Detect which cell encompasses the target text, then output its (x, y) center coordinate. 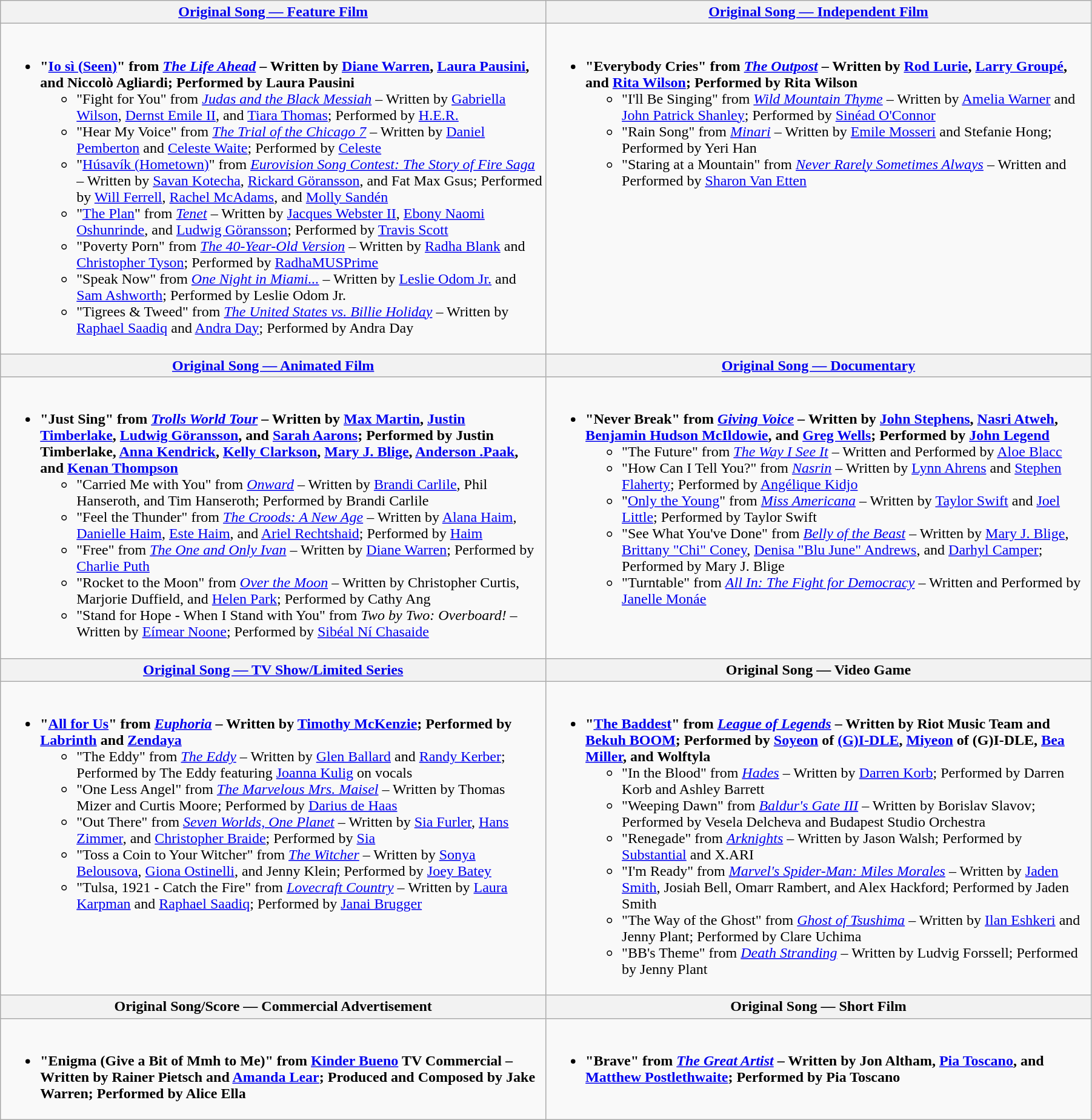
Original Song — TV Show/Limited Series (273, 670)
Original Song — Feature Film (273, 12)
Original Song — Animated Film (273, 365)
Original Song/Score — Commercial Advertisement (273, 1007)
Original Song — Documentary (819, 365)
Original Song — Short Film (819, 1007)
"Brave" from The Great Artist – Written by Jon Altham, Pia Toscano, and Matthew Postlethwaite; Performed by Pia Toscano (819, 1069)
Original Song — Independent Film (819, 12)
Original Song — Video Game (819, 670)
